Output the [X, Y] coordinate of the center of the cell containing the given text.  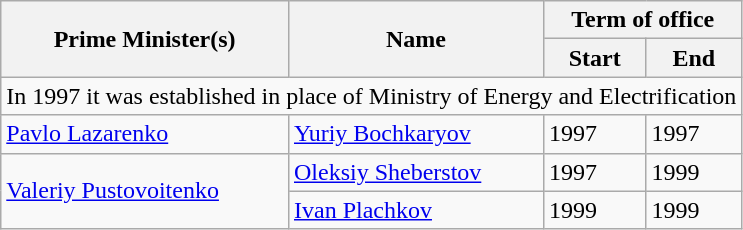
Start [595, 58]
Yuriy Bochkaryov [416, 134]
Oleksiy Sheberstov [416, 172]
End [694, 58]
Name [416, 39]
Pavlo Lazarenko [145, 134]
Prime Minister(s) [145, 39]
In 1997 it was established in place of Ministry of Energy and Electrification [372, 96]
Valeriy Pustovoitenko [145, 191]
Ivan Plachkov [416, 210]
Term of office [643, 20]
